Return [X, Y] of the center of cell containing provided text 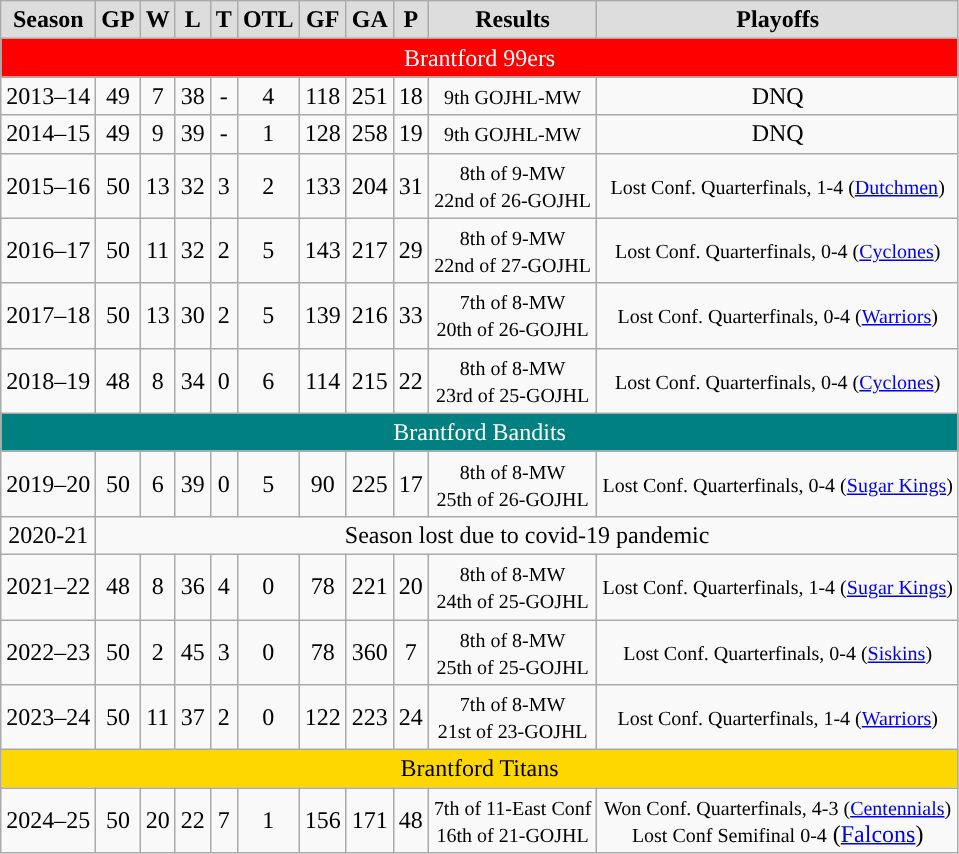
Lost Conf. Quarterfinals, 1-4 (Sugar Kings) [778, 586]
8th of 8-MW25th of 26-GOJHL [512, 484]
24 [410, 718]
2017–18 [48, 316]
204 [370, 186]
139 [322, 316]
122 [322, 718]
258 [370, 134]
34 [192, 380]
2014–15 [48, 134]
GA [370, 20]
Lost Conf. Quarterfinals, 1-4 (Dutchmen) [778, 186]
Lost Conf. Quarterfinals, 0-4 (Sugar Kings) [778, 484]
L [192, 20]
Season lost due to covid-19 pandemic [528, 535]
8th of 8-MW23rd of 25-GOJHL [512, 380]
36 [192, 586]
128 [322, 134]
2021–22 [48, 586]
OTL [268, 20]
8th of 9-MW22nd of 26-GOJHL [512, 186]
2022–23 [48, 652]
19 [410, 134]
7th of 11-East Conf16th of 21-GOJHL [512, 820]
37 [192, 718]
7th of 8-MW20th of 26-GOJHL [512, 316]
143 [322, 250]
Results [512, 20]
171 [370, 820]
45 [192, 652]
2020-21 [48, 535]
133 [322, 186]
360 [370, 652]
Lost Conf. Quarterfinals, 1-4 (Warriors) [778, 718]
GF [322, 20]
Brantford Bandits [480, 432]
118 [322, 96]
217 [370, 250]
8th of 8-MW24th of 25-GOJHL [512, 586]
Won Conf. Quarterfinals, 4-3 (Centennials)Lost Conf Semifinal 0-4 (Falcons) [778, 820]
8th of 8-MW25th of 25-GOJHL [512, 652]
Season [48, 20]
17 [410, 484]
2019–20 [48, 484]
2015–16 [48, 186]
114 [322, 380]
2016–17 [48, 250]
221 [370, 586]
8th of 9-MW22nd of 27-GOJHL [512, 250]
2024–25 [48, 820]
W [158, 20]
156 [322, 820]
P [410, 20]
31 [410, 186]
GP [118, 20]
2018–19 [48, 380]
29 [410, 250]
30 [192, 316]
Lost Conf. Quarterfinals, 0-4 (Siskins) [778, 652]
Brantford 99ers [480, 58]
7th of 8-MW21st of 23-GOJHL [512, 718]
Playoffs [778, 20]
38 [192, 96]
90 [322, 484]
Lost Conf. Quarterfinals, 0-4 (Warriors) [778, 316]
9 [158, 134]
Brantford Titans [480, 769]
2013–14 [48, 96]
216 [370, 316]
251 [370, 96]
18 [410, 96]
2023–24 [48, 718]
33 [410, 316]
215 [370, 380]
223 [370, 718]
225 [370, 484]
T [224, 20]
